Pinpoint the cell where the given text exists, returning its [X, Y] midpoint coordinate. 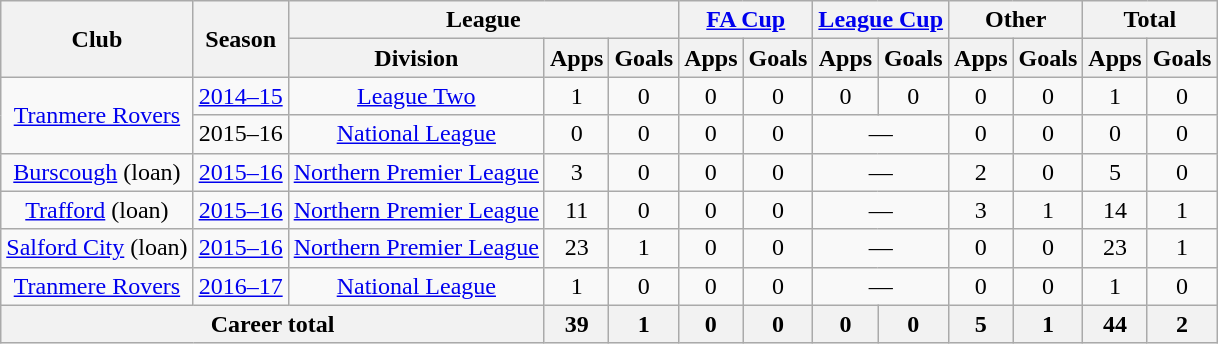
League Cup [881, 20]
League [483, 20]
League Two [416, 96]
39 [576, 324]
14 [1115, 210]
Total [1150, 20]
Salford City (loan) [97, 248]
Club [97, 39]
FA Cup [746, 20]
2016–17 [240, 286]
Season [240, 39]
Division [416, 58]
Burscough (loan) [97, 172]
44 [1115, 324]
Career total [273, 324]
11 [576, 210]
Trafford (loan) [97, 210]
2014–15 [240, 96]
Other [1016, 20]
